Detect which cell encompasses the target text, then output its (X, Y) center coordinate. 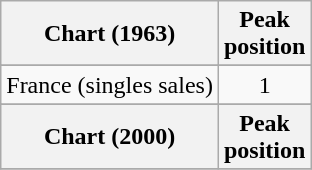
France (singles sales) (110, 85)
Chart (1963) (110, 34)
1 (264, 85)
Chart (2000) (110, 136)
